Detect which cell encompasses the target text, then output its [X, Y] center coordinate. 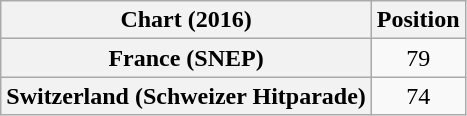
Chart (2016) [186, 20]
Position [418, 20]
79 [418, 58]
Switzerland (Schweizer Hitparade) [186, 96]
74 [418, 96]
France (SNEP) [186, 58]
